Capture the cell that displays the provided text and extract its [x, y] central coordinate. 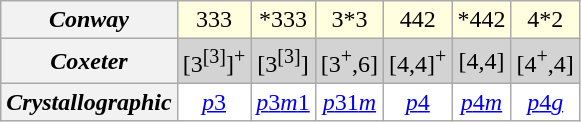
442 [418, 20]
4*2 [545, 20]
p4g [545, 102]
Crystallographic [89, 102]
p3 [214, 102]
Conway [89, 20]
p31m [349, 102]
3*3 [349, 20]
*333 [283, 20]
[3[3]]+ [214, 62]
[4+,4] [545, 62]
333 [214, 20]
p4 [418, 102]
Coxeter [89, 62]
*442 [482, 20]
[3+,6] [349, 62]
[4,4] [482, 62]
[4,4]+ [418, 62]
[3[3]] [283, 62]
p4m [482, 102]
p3m1 [283, 102]
